Output the (x, y) coordinate of the center of the cell containing the given text.  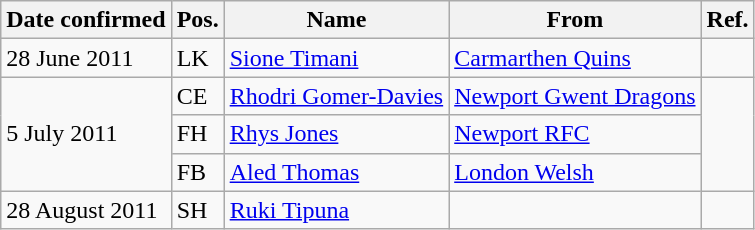
Newport RFC (575, 134)
Date confirmed (86, 20)
Sione Timani (336, 58)
28 June 2011 (86, 58)
Aled Thomas (336, 172)
From (575, 20)
FB (198, 172)
FH (198, 134)
Rhys Jones (336, 134)
SH (198, 210)
Name (336, 20)
5 July 2011 (86, 134)
Ref. (728, 20)
Ruki Tipuna (336, 210)
Newport Gwent Dragons (575, 96)
London Welsh (575, 172)
Pos. (198, 20)
LK (198, 58)
Rhodri Gomer-Davies (336, 96)
Carmarthen Quins (575, 58)
CE (198, 96)
28 August 2011 (86, 210)
